Provide the (X, Y) coordinate of the cell's center where the given text is located.  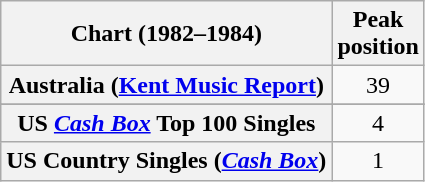
Australia (Kent Music Report) (166, 85)
US Cash Box Top 100 Singles (166, 123)
US Country Singles (Cash Box) (166, 161)
4 (378, 123)
Peakposition (378, 34)
Chart (1982–1984) (166, 34)
1 (378, 161)
39 (378, 85)
